Determine the (x, y) coordinate at the center of the cell enclosing the given text.  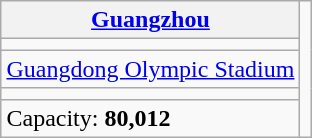
Guangzhou (150, 20)
Capacity: 80,012 (150, 118)
Guangdong Olympic Stadium (150, 69)
